Return the (x, y) coordinate for the center point of the cell that contains the specified text.  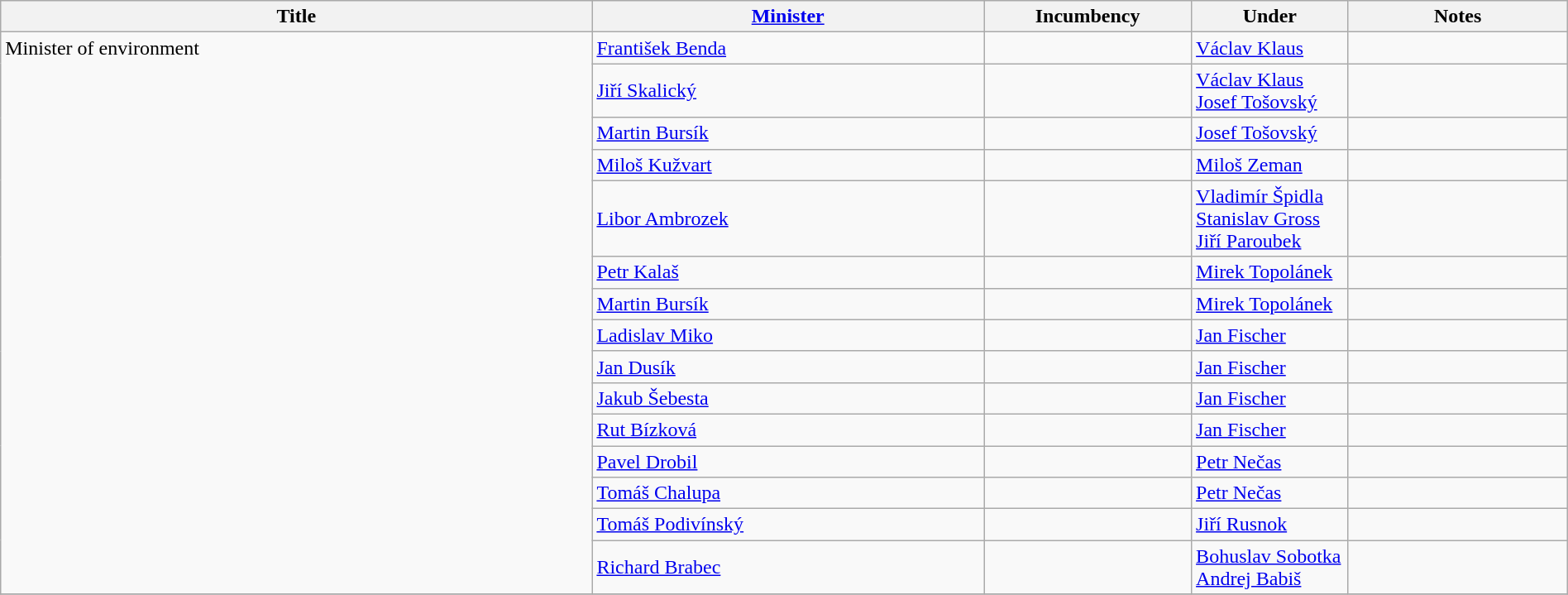
Václav Klaus (1270, 48)
Tomáš Podivínský (788, 525)
Jan Dusík (788, 367)
Václav Klaus Josef Tošovský (1270, 91)
Minister (788, 17)
Bohuslav SobotkaAndrej Babiš (1270, 568)
Under (1270, 17)
Libor Ambrozek (788, 218)
Pavel Drobil (788, 461)
Title (296, 17)
Tomáš Chalupa (788, 493)
Miloš Kužvart (788, 165)
Jiří Rusnok (1270, 525)
Miloš Zeman (1270, 165)
František Benda (788, 48)
Incumbency (1088, 17)
Petr Kalaš (788, 272)
Josef Tošovský (1270, 133)
Richard Brabec (788, 568)
Ladislav Miko (788, 335)
Minister of environment (296, 313)
Jiří Skalický (788, 91)
Vladimír Špidla Stanislav Gross Jiří Paroubek (1270, 218)
Rut Bízková (788, 429)
Jakub Šebesta (788, 398)
Notes (1457, 17)
